Determine the (x, y) coordinate at the center of the cell enclosing the given text.  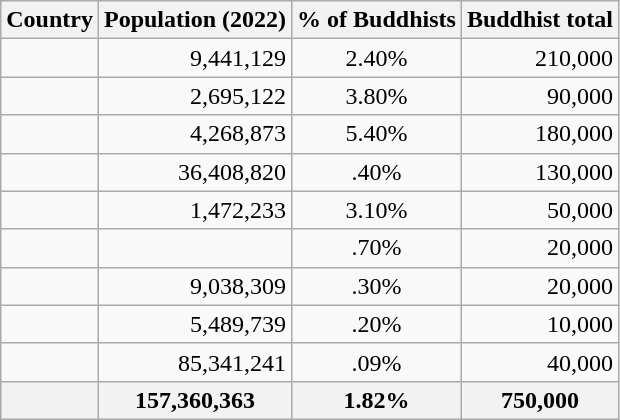
9,038,309 (194, 286)
40,000 (540, 362)
5,489,739 (194, 324)
3.10% (377, 210)
2.40% (377, 58)
.30% (377, 286)
3.80% (377, 96)
Population (2022) (194, 20)
.70% (377, 248)
.40% (377, 172)
36,408,820 (194, 172)
10,000 (540, 324)
85,341,241 (194, 362)
750,000 (540, 400)
130,000 (540, 172)
157,360,363 (194, 400)
Country (50, 20)
.09% (377, 362)
4,268,873 (194, 134)
1,472,233 (194, 210)
90,000 (540, 96)
.20% (377, 324)
% of Buddhists (377, 20)
5.40% (377, 134)
2,695,122 (194, 96)
50,000 (540, 210)
Buddhist total (540, 20)
180,000 (540, 134)
9,441,129 (194, 58)
1.82% (377, 400)
210,000 (540, 58)
